Return [x, y] of the center of cell containing provided text 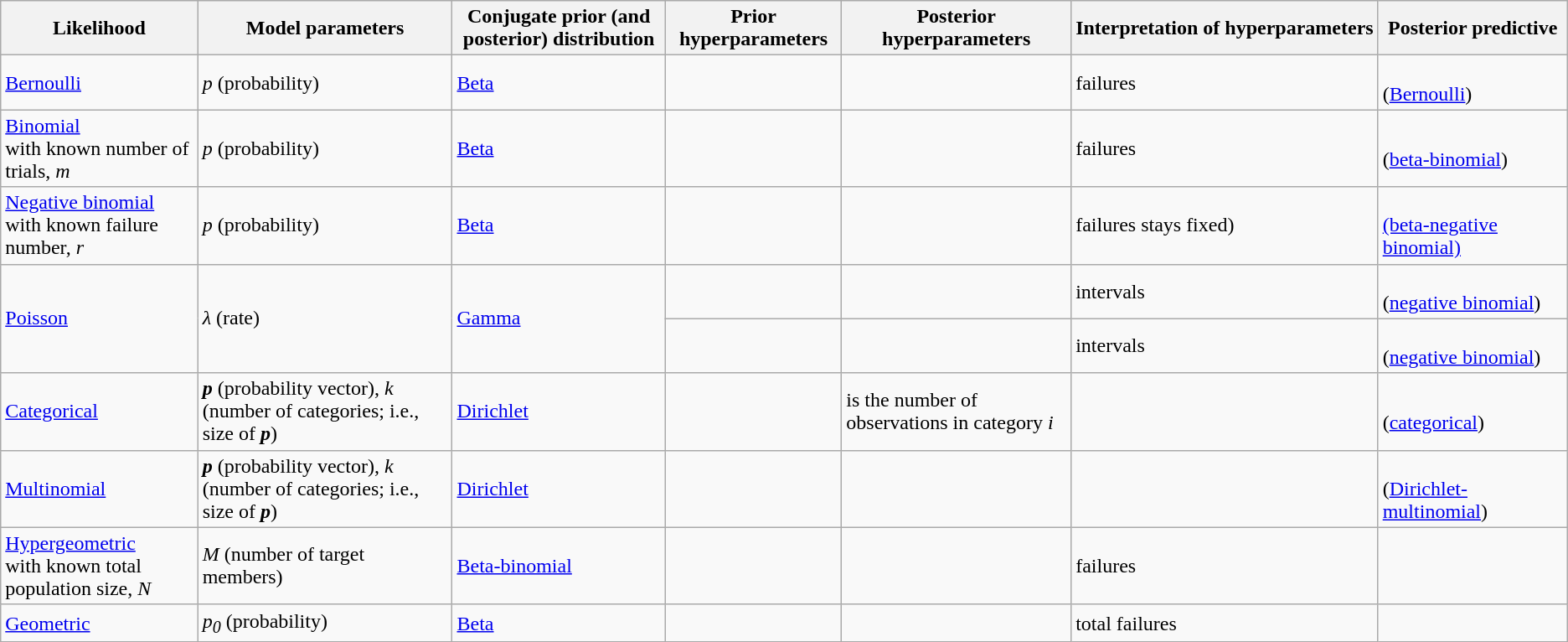
Binomialwith known number of trials, m [99, 148]
total failures [1225, 623]
Model parameters [325, 28]
Likelihood [99, 28]
(Bernoulli) [1473, 82]
Negative binomialwith known failure number, r [99, 225]
Beta-binomial [559, 566]
M (number of target members) [325, 566]
Multinomial [99, 489]
Bernoulli [99, 82]
Categorical [99, 412]
is the number of observations in category i [957, 412]
Geometric [99, 623]
Poisson [99, 318]
λ (rate) [325, 318]
Hypergeometricwith known total population size, N [99, 566]
(beta-negative binomial) [1473, 225]
Posterior hyperparameters [957, 28]
Interpretation of hyperparameters [1225, 28]
Gamma [559, 318]
Posterior predictive [1473, 28]
Prior hyperparameters [753, 28]
Conjugate prior (and posterior) distribution [559, 28]
(beta-binomial) [1473, 148]
p0 (probability) [325, 623]
(categorical) [1473, 412]
(Dirichlet-multinomial) [1473, 489]
failures stays fixed) [1225, 225]
